Scan for the cell matching the given text and deliver its (x, y) coordinate at center. 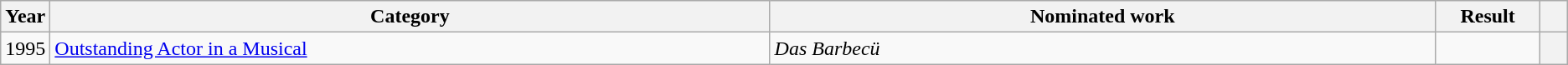
Outstanding Actor in a Musical (410, 48)
1995 (25, 48)
Nominated work (1102, 17)
Year (25, 17)
Category (410, 17)
Result (1488, 17)
Das Barbecü (1102, 48)
